Locate the cell with the specified text and output its (X, Y) center coordinate. 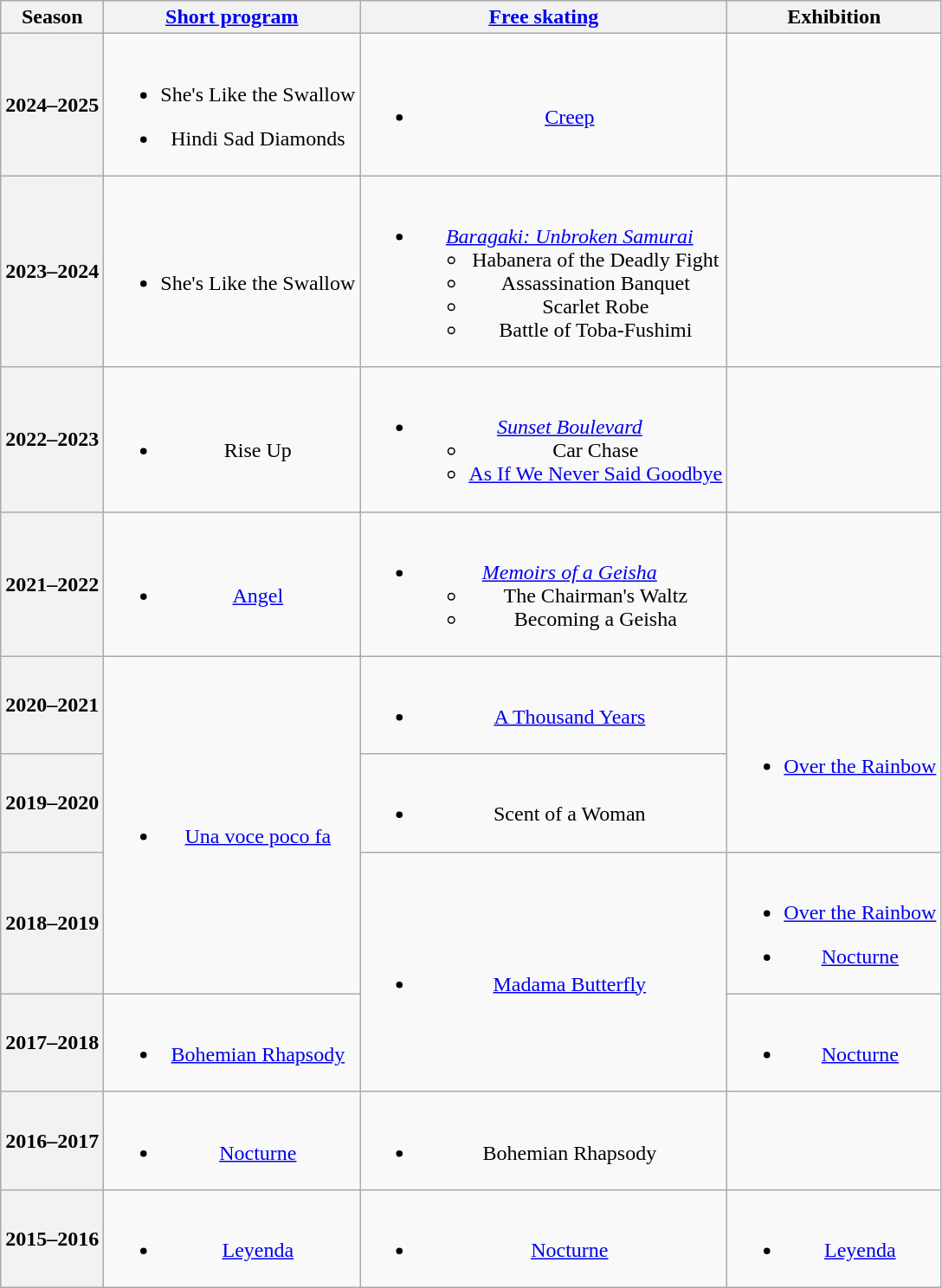
2015–2016 (52, 1238)
2020–2021 (52, 705)
Angel (232, 583)
2019–2020 (52, 803)
2016–2017 (52, 1141)
2018–2019 (52, 923)
2021–2022 (52, 583)
Memoirs of a GeishaThe Chairman's WaltzBecoming a Geisha (544, 583)
2024–2025 (52, 105)
2017–2018 (52, 1042)
Season (52, 17)
Baragaki: Unbroken SamuraiHabanera of the Deadly FightAssassination BanquetScarlet RobeBattle of Toba-Fushimi (544, 272)
She's Like the Swallow Hindi Sad Diamonds (232, 105)
Short program (232, 17)
Sunset BoulevardCar Chase As If We Never Said Goodbye (544, 440)
Creep (544, 105)
Over the Rainbow Nocturne (835, 923)
Exhibition (835, 17)
Una voce poco fa (232, 825)
2023–2024 (52, 272)
Madama Butterfly (544, 971)
A Thousand Years (544, 705)
Rise Up (232, 440)
Over the Rainbow (835, 754)
2022–2023 (52, 440)
She's Like the Swallow (232, 272)
Scent of a Woman (544, 803)
Free skating (544, 17)
